Search for the cell housing the specified text and yield its (x, y) center coordinate. 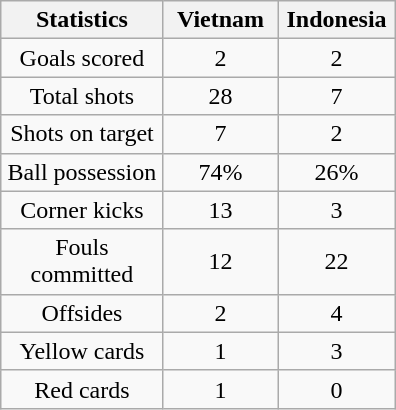
Shots on target (82, 134)
Ball possession (82, 172)
12 (220, 262)
Red cards (82, 389)
Total shots (82, 96)
0 (337, 389)
Statistics (82, 20)
4 (337, 313)
28 (220, 96)
Corner kicks (82, 210)
Vietnam (220, 20)
22 (337, 262)
26% (337, 172)
Offsides (82, 313)
Indonesia (337, 20)
Goals scored (82, 58)
74% (220, 172)
13 (220, 210)
Yellow cards (82, 351)
Fouls committed (82, 262)
